Search for the cell housing the specified text and yield its (x, y) center coordinate. 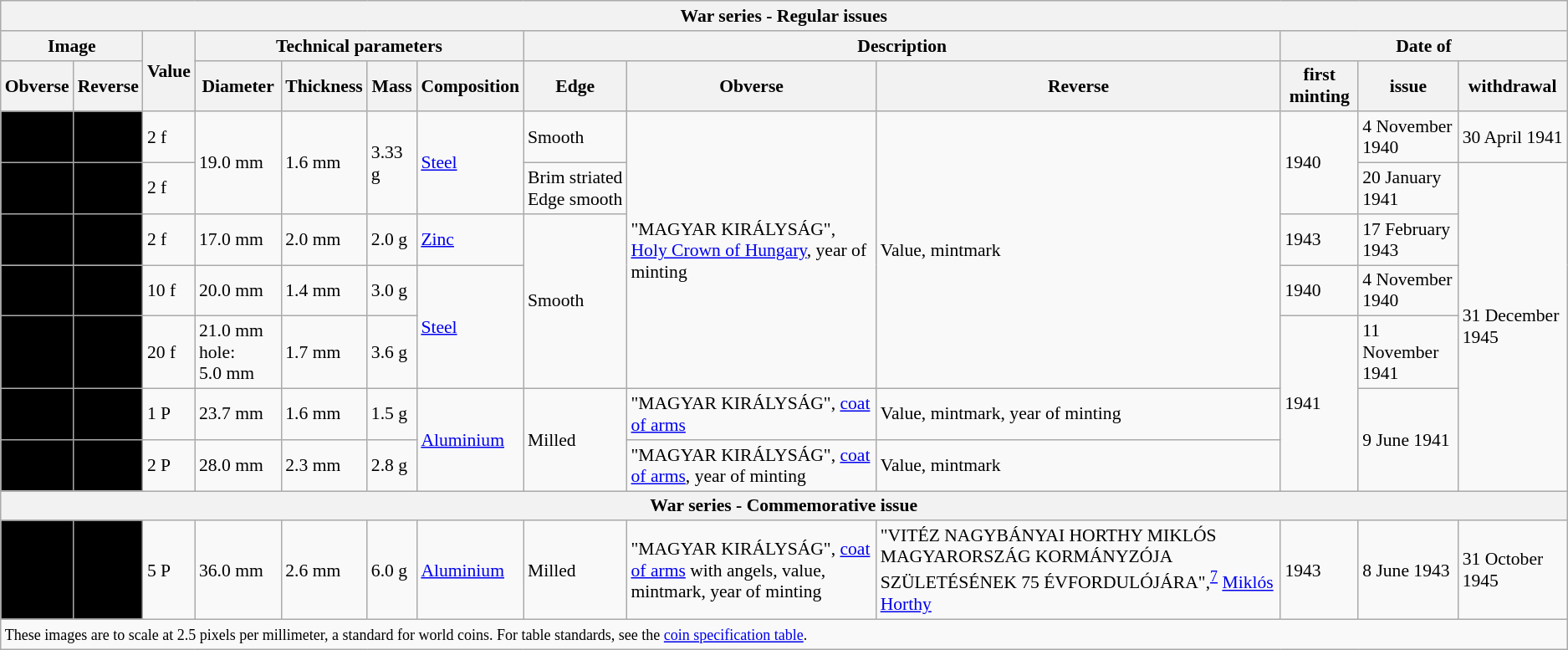
Date of (1423, 46)
War series - Regular issues (784, 16)
2.3 mm (324, 465)
11 November 1941 (1408, 353)
5 P (169, 571)
30 April 1941 (1513, 137)
6.0 g (392, 571)
These images are to scale at 2.5 pixels per millimeter, a standard for world coins. For table standards, see the coin specification table. (784, 634)
Value, mintmark, year of minting (1079, 415)
20.0 mm (237, 291)
Zinc (470, 239)
first minting (1320, 85)
"MAGYAR KIRÁLYSÁG", Holy Crown of Hungary, year of minting (751, 251)
28.0 mm (237, 465)
Image (72, 46)
2.0 mm (324, 239)
2 P (169, 465)
17.0 mm (237, 239)
Edge (575, 85)
2.8 g (392, 465)
Thickness (324, 85)
10 f (169, 291)
20 f (169, 353)
issue (1408, 85)
Technical parameters (360, 46)
"MAGYAR KIRÁLYSÁG", coat of arms, year of minting (751, 465)
Composition (470, 85)
8 June 1943 (1408, 571)
9 June 1941 (1408, 440)
31 October 1945 (1513, 571)
"MAGYAR KIRÁLYSÁG", coat of arms with angels, value, mintmark, year of minting (751, 571)
Brim striatedEdge smooth (575, 189)
Diameter (237, 85)
Description (901, 46)
1.7 mm (324, 353)
23.7 mm (237, 415)
"VITÉZ NAGYBÁNYAI HORTHY MIKLÓS MAGYARORSZÁG KORMÁNYZÓJA SZÜLETÉSÉNEK 75 ÉVFORDULÓJÁRA",7 Miklós Horthy (1079, 571)
20 January 1941 (1408, 189)
1.4 mm (324, 291)
1.5 g (392, 415)
2.6 mm (324, 571)
19.0 mm (237, 163)
withdrawal (1513, 85)
War series - Commemorative issue (784, 506)
3.0 g (392, 291)
Value (169, 72)
36.0 mm (237, 571)
31 December 1945 (1513, 327)
3.6 g (392, 353)
1 P (169, 415)
2.0 g (392, 239)
21.0 mmhole: 5.0 mm (237, 353)
17 February 1943 (1408, 239)
Mass (392, 85)
1941 (1320, 403)
"MAGYAR KIRÁLYSÁG", coat of arms (751, 415)
3.33 g (392, 163)
